Capture the cell that displays the provided text and extract its [X, Y] central coordinate. 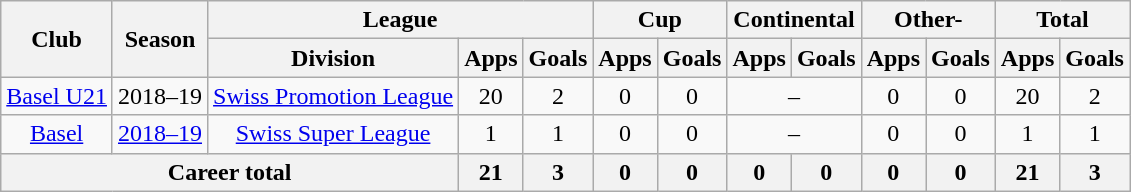
Division [334, 58]
Total [1062, 20]
Other- [928, 20]
Season [160, 39]
Swiss Promotion League [334, 96]
Cup [660, 20]
Basel [57, 134]
Club [57, 39]
Continental [794, 20]
Career total [230, 172]
Swiss Super League [334, 134]
League [400, 20]
Basel U21 [57, 96]
